Output the (x, y) coordinate of the center of the cell containing the given text.  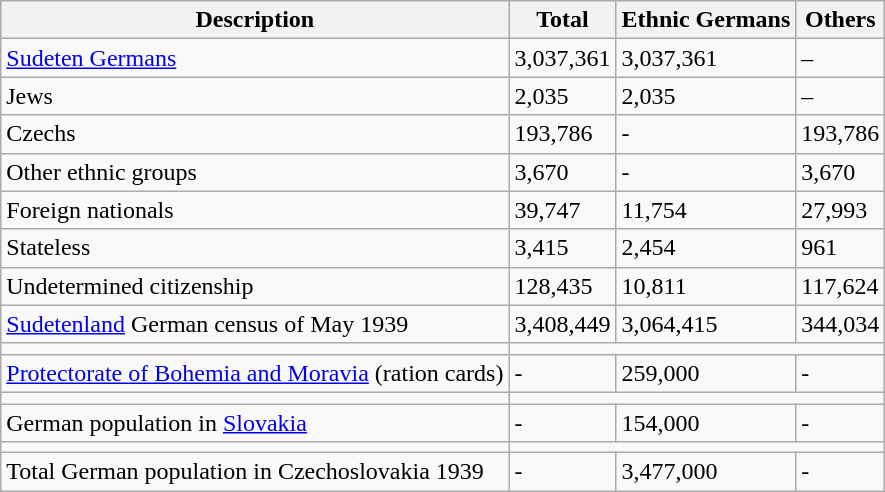
11,754 (706, 210)
Total (562, 20)
Ethnic Germans (706, 20)
154,000 (706, 423)
Total German population in Czechoslovakia 1939 (255, 472)
Other ethnic groups (255, 172)
Description (255, 20)
Others (840, 20)
Protectorate of Bohemia and Moravia (ration cards) (255, 373)
Stateless (255, 248)
Sudeten Germans (255, 58)
3,064,415 (706, 324)
128,435 (562, 286)
117,624 (840, 286)
27,993 (840, 210)
Foreign nationals (255, 210)
259,000 (706, 373)
961 (840, 248)
2,454 (706, 248)
3,408,449 (562, 324)
Undetermined citizenship (255, 286)
German population in Slovakia (255, 423)
Jews (255, 96)
10,811 (706, 286)
Czechs (255, 134)
3,415 (562, 248)
344,034 (840, 324)
39,747 (562, 210)
Sudetenland German census of May 1939 (255, 324)
3,477,000 (706, 472)
